Determine the [x, y] coordinate at the center of the cell enclosing the given text.  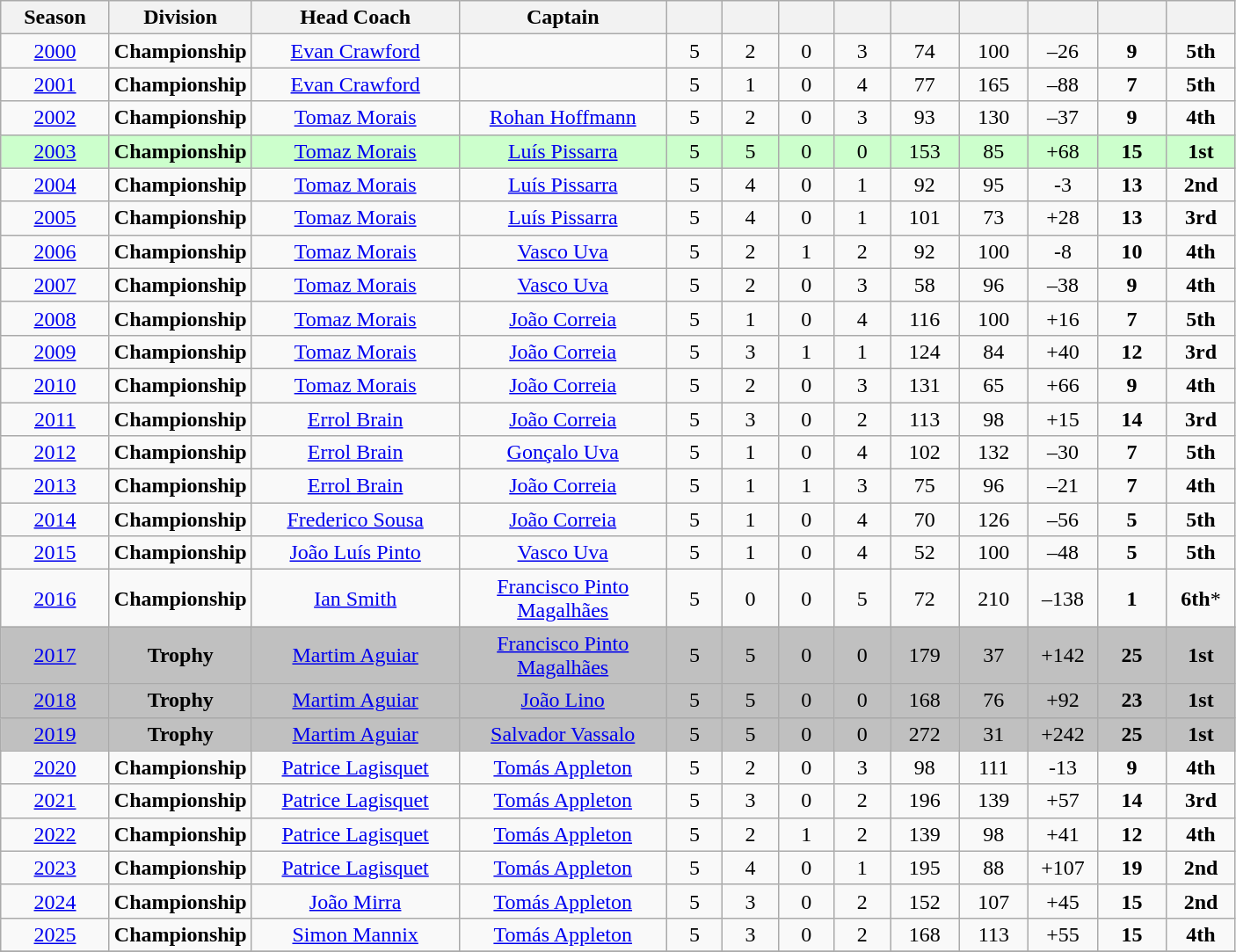
–56 [1064, 520]
76 [993, 701]
101 [925, 218]
73 [993, 218]
2009 [55, 352]
–88 [1064, 84]
19 [1132, 868]
2020 [55, 767]
Ian Smith [355, 598]
+66 [1064, 385]
95 [993, 185]
31 [993, 734]
-3 [1064, 185]
152 [925, 901]
Gonçalo Uva [563, 453]
João Mirra [355, 901]
2005 [55, 218]
+28 [1064, 218]
+16 [1064, 318]
+45 [1064, 901]
Frederico Sousa [355, 520]
74 [925, 51]
2014 [55, 520]
88 [993, 868]
124 [925, 352]
58 [925, 285]
João Luís Pinto [355, 553]
Season [55, 18]
52 [925, 553]
65 [993, 385]
153 [925, 151]
2021 [55, 801]
2018 [55, 701]
85 [993, 151]
272 [925, 734]
179 [925, 656]
2019 [55, 734]
+15 [1064, 419]
2024 [55, 901]
70 [925, 520]
Salvador Vassalo [563, 734]
196 [925, 801]
72 [925, 598]
2004 [55, 185]
2013 [55, 486]
75 [925, 486]
+57 [1064, 801]
2001 [55, 84]
+68 [1064, 151]
Captain [563, 18]
102 [925, 453]
210 [993, 598]
–48 [1064, 553]
10 [1132, 251]
2008 [55, 318]
2022 [55, 834]
+142 [1064, 656]
2017 [55, 656]
–26 [1064, 51]
126 [993, 520]
93 [925, 118]
+242 [1064, 734]
+92 [1064, 701]
165 [993, 84]
Division [180, 18]
2003 [55, 151]
-8 [1064, 251]
–38 [1064, 285]
+40 [1064, 352]
Simon Mannix [355, 934]
–37 [1064, 118]
–21 [1064, 486]
2015 [55, 553]
2006 [55, 251]
Rohan Hoffmann [563, 118]
2023 [55, 868]
2016 [55, 598]
2011 [55, 419]
–30 [1064, 453]
23 [1132, 701]
132 [993, 453]
195 [925, 868]
84 [993, 352]
131 [925, 385]
130 [993, 118]
37 [993, 656]
2010 [55, 385]
–138 [1064, 598]
João Lino [563, 701]
+41 [1064, 834]
111 [993, 767]
2007 [55, 285]
77 [925, 84]
116 [925, 318]
+107 [1064, 868]
Head Coach [355, 18]
2025 [55, 934]
-13 [1064, 767]
107 [993, 901]
2002 [55, 118]
2000 [55, 51]
+55 [1064, 934]
2012 [55, 453]
6th* [1201, 598]
